Identify which cell holds the provided text, then report its (x, y) central coordinate. 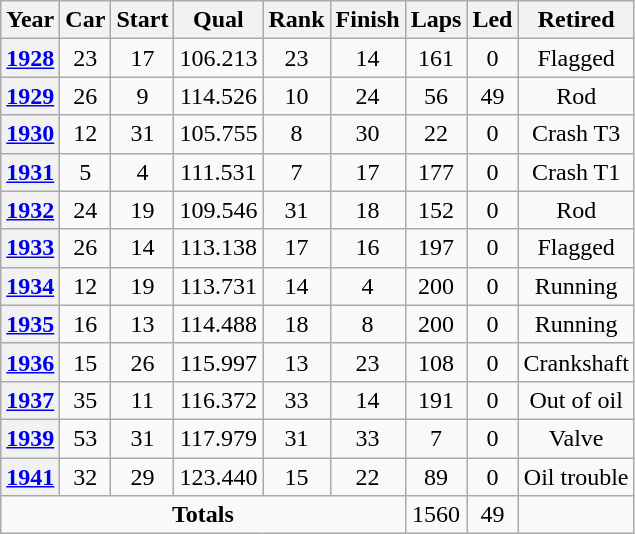
11 (142, 400)
Finish (368, 20)
161 (436, 58)
Led (492, 20)
1931 (30, 172)
32 (86, 477)
30 (368, 134)
1939 (30, 438)
109.546 (218, 210)
108 (436, 362)
Year (30, 20)
35 (86, 400)
1560 (436, 515)
1941 (30, 477)
1932 (30, 210)
Oil trouble (576, 477)
1935 (30, 324)
123.440 (218, 477)
113.731 (218, 286)
Retired (576, 20)
Totals (203, 515)
Crankshaft (576, 362)
10 (296, 96)
1933 (30, 248)
113.138 (218, 248)
Valve (576, 438)
89 (436, 477)
1928 (30, 58)
152 (436, 210)
117.979 (218, 438)
Laps (436, 20)
56 (436, 96)
191 (436, 400)
29 (142, 477)
Qual (218, 20)
Car (86, 20)
1934 (30, 286)
105.755 (218, 134)
115.997 (218, 362)
1936 (30, 362)
197 (436, 248)
5 (86, 172)
Start (142, 20)
1929 (30, 96)
Out of oil (576, 400)
53 (86, 438)
177 (436, 172)
106.213 (218, 58)
111.531 (218, 172)
Rank (296, 20)
116.372 (218, 400)
1937 (30, 400)
9 (142, 96)
1930 (30, 134)
114.526 (218, 96)
Crash T1 (576, 172)
114.488 (218, 324)
Crash T3 (576, 134)
